Find where the given text appears and provide that cell's center as (x, y) coordinate. 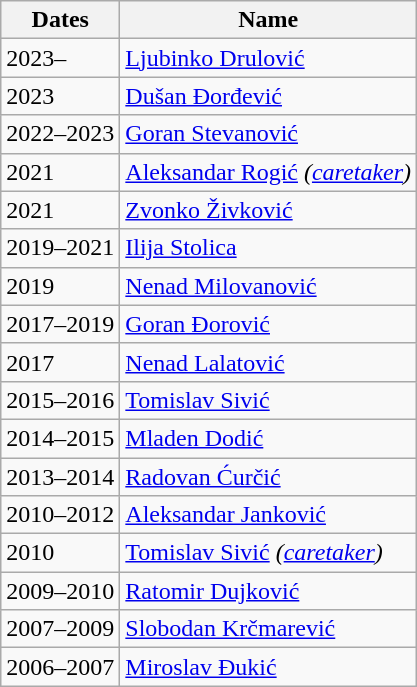
2019–2021 (60, 248)
Name (268, 20)
Dušan Đorđević (268, 96)
Ratomir Dujković (268, 591)
2009–2010 (60, 591)
2017 (60, 362)
Ilija Stolica (268, 248)
Goran Đorović (268, 324)
2007–2009 (60, 629)
2013–2014 (60, 477)
Tomislav Sivić (268, 400)
2006–2007 (60, 667)
2010 (60, 553)
Goran Stevanović (268, 134)
2015–2016 (60, 400)
Nenad Lalatović (268, 362)
2023– (60, 58)
2017–2019 (60, 324)
Dates (60, 20)
Zvonko Živković (268, 210)
2023 (60, 96)
2010–2012 (60, 515)
Slobodan Krčmarević (268, 629)
Tomislav Sivić (caretaker) (268, 553)
Nenad Milovanović (268, 286)
2022–2023 (60, 134)
2014–2015 (60, 438)
Mladen Dodić (268, 438)
Radovan Ćurčić (268, 477)
Aleksandar Janković (268, 515)
Miroslav Đukić (268, 667)
2019 (60, 286)
Aleksandar Rogić (caretaker) (268, 172)
Ljubinko Drulović (268, 58)
